Extract the (X, Y) coordinate from the center of the cell holding the provided text.  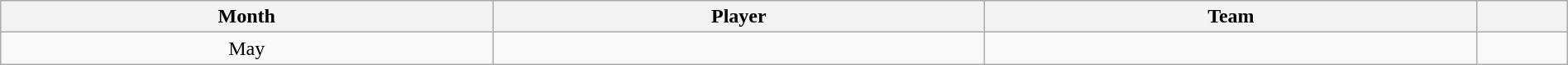
May (246, 48)
Month (246, 17)
Team (1231, 17)
Player (739, 17)
